Scan for the cell matching the given text and deliver its [x, y] coordinate at center. 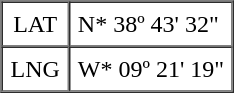
W* 09º 21' 19" [151, 68]
LNG [36, 68]
LAT [36, 24]
N* 38º 43' 32" [151, 24]
